From the cell containing the given text, extract its center point as (x, y) coordinate. 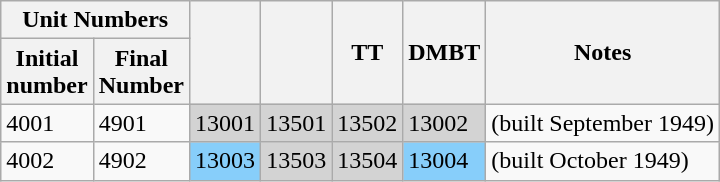
4901 (141, 123)
(built September 1949) (603, 123)
13002 (444, 123)
FinalNumber (141, 72)
13502 (368, 123)
4001 (47, 123)
(built October 1949) (603, 161)
13503 (296, 161)
DMBT (444, 52)
13501 (296, 123)
TT (368, 52)
4902 (141, 161)
Notes (603, 52)
13003 (226, 161)
13004 (444, 161)
Unit Numbers (96, 20)
Initialnumber (47, 72)
13001 (226, 123)
4002 (47, 161)
13504 (368, 161)
